Detect which cell encompasses the target text, then output its (X, Y) center coordinate. 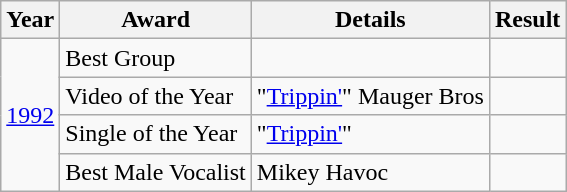
"Trippin'" Mauger Bros (370, 96)
Video of the Year (156, 96)
"Trippin'" (370, 134)
Single of the Year (156, 134)
Year (30, 20)
Award (156, 20)
Best Group (156, 58)
Result (527, 20)
Mikey Havoc (370, 172)
Details (370, 20)
Best Male Vocalist (156, 172)
1992 (30, 115)
